Return [x, y] of the center of cell containing provided text 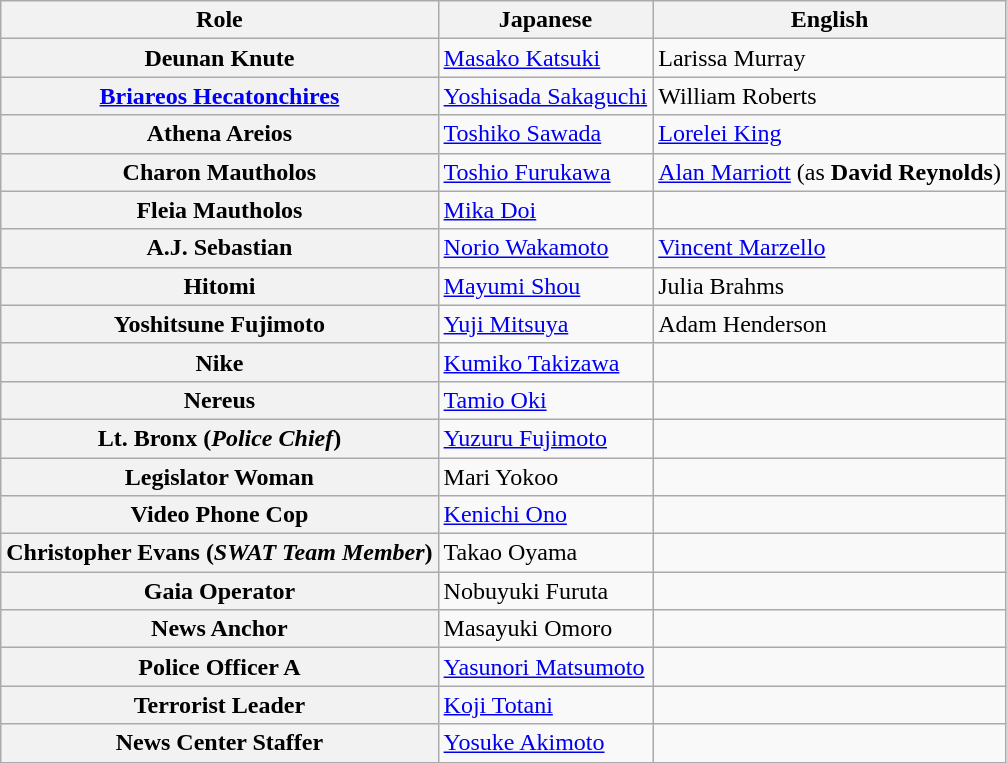
Julia Brahms [830, 286]
Toshio Furukawa [546, 172]
Hitomi [220, 286]
Toshiko Sawada [546, 134]
Norio Wakamoto [546, 248]
Adam Henderson [830, 324]
Yuzuru Fujimoto [546, 438]
Koji Totani [546, 705]
Christopher Evans (SWAT Team Member) [220, 553]
Mika Doi [546, 210]
Yosuke Akimoto [546, 743]
News Center Staffer [220, 743]
Kenichi Ono [546, 515]
Mayumi Shou [546, 286]
A.J. Sebastian [220, 248]
News Anchor [220, 629]
Fleia Mautholos [220, 210]
Nereus [220, 400]
Terrorist Leader [220, 705]
Police Officer A [220, 667]
Alan Marriott (as David Reynolds) [830, 172]
Role [220, 20]
Charon Mautholos [220, 172]
Briareos Hecatonchires [220, 96]
Lorelei King [830, 134]
Athena Areios [220, 134]
Mari Yokoo [546, 477]
Deunan Knute [220, 58]
English [830, 20]
William Roberts [830, 96]
Masako Katsuki [546, 58]
Tamio Oki [546, 400]
Masayuki Omoro [546, 629]
Yoshitsune Fujimoto [220, 324]
Yoshisada Sakaguchi [546, 96]
Gaia Operator [220, 591]
Nobuyuki Furuta [546, 591]
Takao Oyama [546, 553]
Video Phone Cop [220, 515]
Larissa Murray [830, 58]
Yasunori Matsumoto [546, 667]
Yuji Mitsuya [546, 324]
Lt. Bronx (Police Chief) [220, 438]
Kumiko Takizawa [546, 362]
Vincent Marzello [830, 248]
Japanese [546, 20]
Legislator Woman [220, 477]
Nike [220, 362]
